Capture the cell that displays the provided text and extract its (x, y) central coordinate. 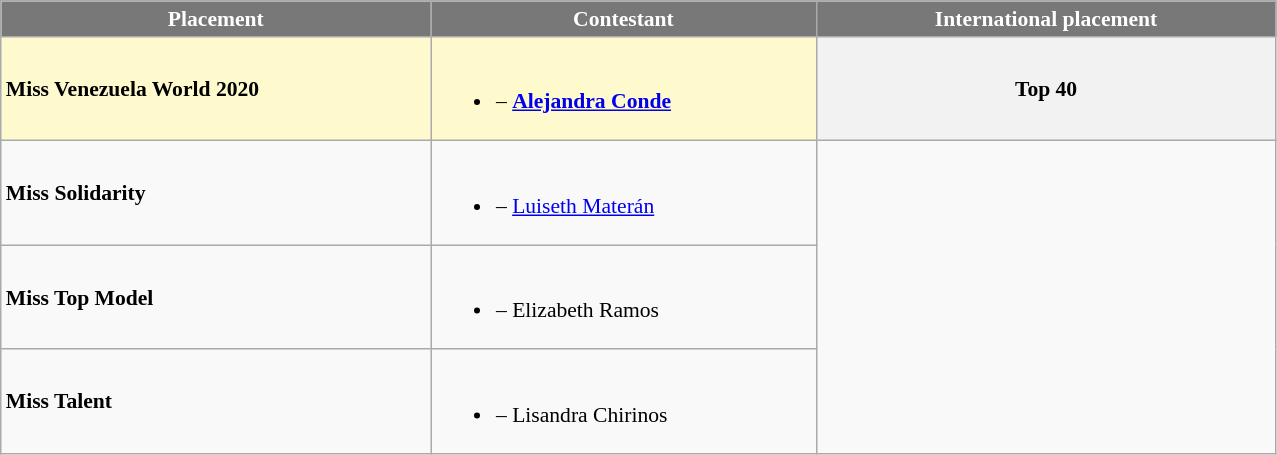
International placement (1046, 19)
– Luiseth Materán (624, 193)
Miss Top Model (216, 297)
Miss Talent (216, 402)
Placement (216, 19)
– Elizabeth Ramos (624, 297)
Contestant (624, 19)
– Lisandra Chirinos (624, 402)
Top 40 (1046, 89)
Miss Solidarity (216, 193)
– Alejandra Conde (624, 89)
Miss Venezuela World 2020 (216, 89)
